From the cell containing the given text, extract its center point as [X, Y] coordinate. 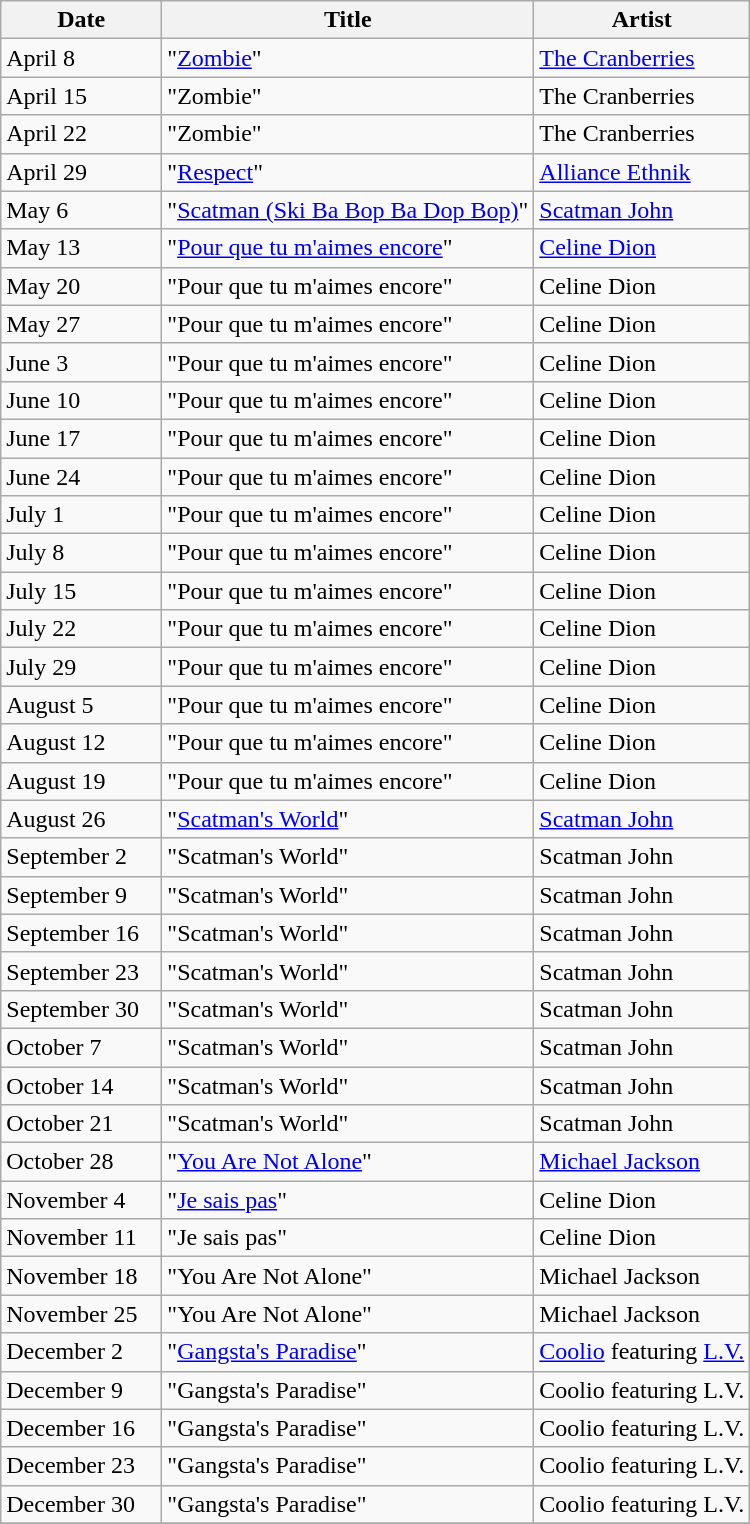
June 24 [82, 477]
December 23 [82, 1466]
November 18 [82, 1276]
Date [82, 20]
August 26 [82, 819]
September 16 [82, 933]
October 7 [82, 1047]
October 28 [82, 1162]
June 3 [82, 362]
November 11 [82, 1238]
September 23 [82, 971]
"Scatman (Ski Ba Bop Ba Dop Bop)" [348, 210]
December 30 [82, 1504]
July 1 [82, 515]
November 25 [82, 1314]
August 19 [82, 781]
December 2 [82, 1352]
May 27 [82, 324]
July 15 [82, 591]
December 9 [82, 1390]
"Respect" [348, 172]
July 8 [82, 553]
Artist [642, 20]
April 15 [82, 96]
December 16 [82, 1428]
August 12 [82, 743]
April 22 [82, 134]
June 17 [82, 438]
October 14 [82, 1085]
May 6 [82, 210]
October 21 [82, 1124]
May 13 [82, 248]
July 29 [82, 667]
Alliance Ethnik [642, 172]
September 30 [82, 1009]
April 8 [82, 58]
September 9 [82, 895]
November 4 [82, 1200]
May 20 [82, 286]
August 5 [82, 705]
Title [348, 20]
June 10 [82, 400]
April 29 [82, 172]
July 22 [82, 629]
September 2 [82, 857]
